Search for the cell housing the specified text and yield its [x, y] center coordinate. 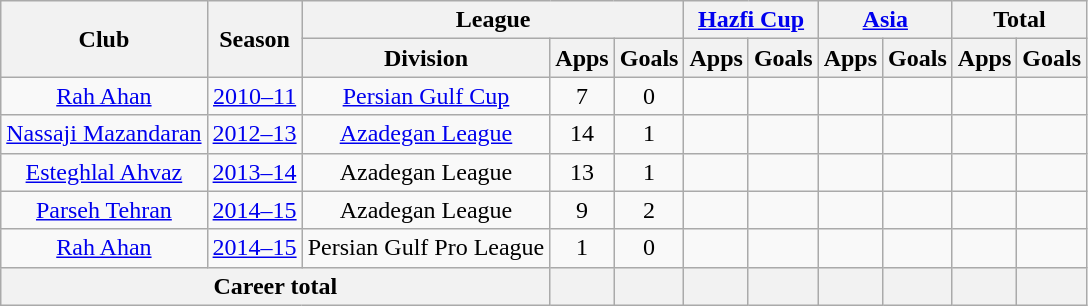
Persian Gulf Pro League [426, 248]
Nassaji Mazandaran [104, 134]
9 [582, 210]
Division [426, 58]
Esteghlal Ahvaz [104, 172]
Season [254, 39]
14 [582, 134]
13 [582, 172]
Parseh Tehran [104, 210]
2 [649, 210]
Career total [276, 286]
Club [104, 39]
2012–13 [254, 134]
2010–11 [254, 96]
Asia [885, 20]
Persian Gulf Cup [426, 96]
7 [582, 96]
Total [1019, 20]
Hazfi Cup [751, 20]
League [493, 20]
2013–14 [254, 172]
